Determine the (X, Y) coordinate at the center of the cell enclosing the given text.  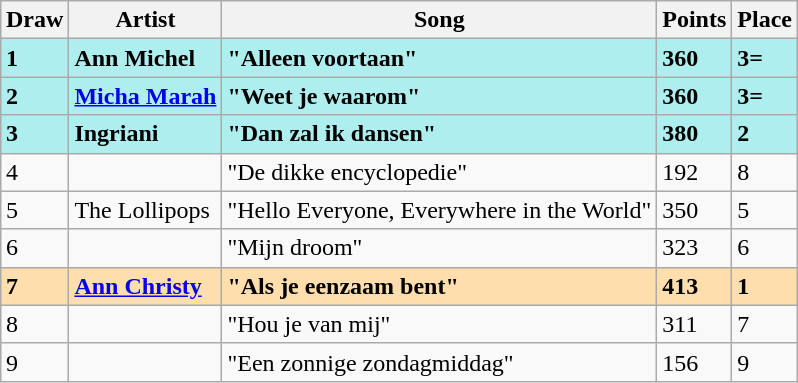
323 (694, 248)
156 (694, 362)
Points (694, 20)
"De dikke encyclopedie" (440, 172)
"Dan zal ik dansen" (440, 134)
"Hello Everyone, Everywhere in the World" (440, 210)
"Een zonnige zondagmiddag" (440, 362)
The Lollipops (146, 210)
3 (34, 134)
413 (694, 286)
Draw (34, 20)
350 (694, 210)
"Alleen voortaan" (440, 58)
Place (765, 20)
Micha Marah (146, 96)
Ingriani (146, 134)
Song (440, 20)
192 (694, 172)
Ann Michel (146, 58)
"Als je eenzaam bent" (440, 286)
"Weet je waarom" (440, 96)
"Mijn droom" (440, 248)
Ann Christy (146, 286)
311 (694, 324)
Artist (146, 20)
4 (34, 172)
"Hou je van mij" (440, 324)
380 (694, 134)
